Pinpoint the cell where the given text exists, returning its [X, Y] midpoint coordinate. 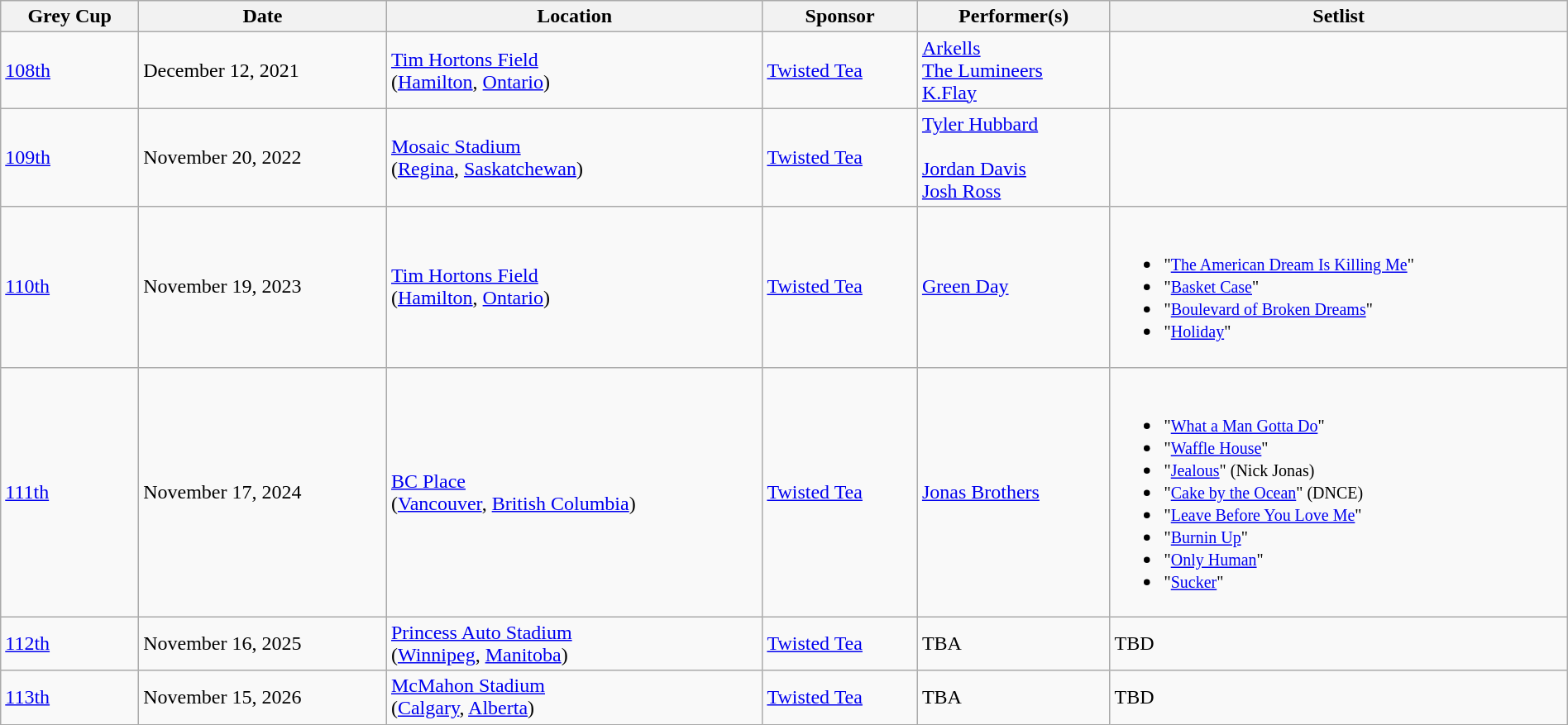
"The American Dream Is Killing Me""Basket Case""Boulevard of Broken Dreams""Holiday" [1338, 287]
November 15, 2026 [263, 698]
Performer(s) [1014, 17]
December 12, 2021 [263, 70]
109th [69, 157]
Mosaic Stadium(Regina, Saskatchewan) [574, 157]
November 17, 2024 [263, 492]
113th [69, 698]
McMahon Stadium(Calgary, Alberta) [574, 698]
Date [263, 17]
November 20, 2022 [263, 157]
Setlist [1338, 17]
ArkellsThe LumineersK.Flay [1014, 70]
112th [69, 643]
110th [69, 287]
Jonas Brothers [1014, 492]
Sponsor [840, 17]
November 16, 2025 [263, 643]
November 19, 2023 [263, 287]
111th [69, 492]
"What a Man Gotta Do""Waffle House""Jealous" (Nick Jonas)"Cake by the Ocean" (DNCE)"Leave Before You Love Me""Burnin Up""Only Human""Sucker" [1338, 492]
Location [574, 17]
Tyler HubbardJordan Davis Josh Ross [1014, 157]
Grey Cup [69, 17]
108th [69, 70]
Green Day [1014, 287]
Princess Auto Stadium(Winnipeg, Manitoba) [574, 643]
BC Place(Vancouver, British Columbia) [574, 492]
